Find where the given text appears and provide that cell's center as [X, Y] coordinate. 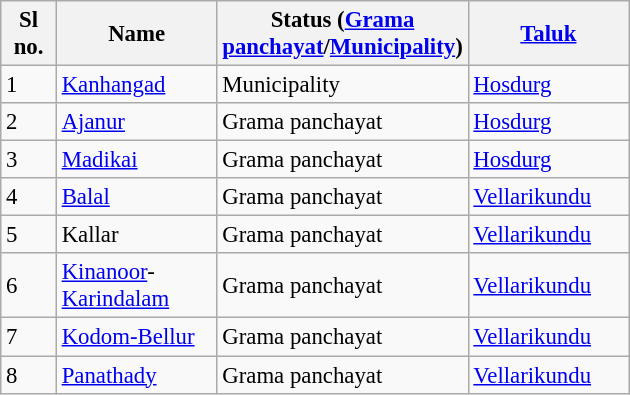
3 [29, 160]
8 [29, 375]
Name [136, 34]
5 [29, 235]
Ajanur [136, 122]
Kallar [136, 235]
1 [29, 85]
Kodom-Bellur [136, 337]
Taluk [548, 34]
Sl no. [29, 34]
2 [29, 122]
Madikai [136, 160]
6 [29, 286]
Kinanoor-Karindalam [136, 286]
Status (Grama panchayat/Municipality) [342, 34]
Kanhangad [136, 85]
4 [29, 197]
Balal [136, 197]
7 [29, 337]
Municipality [342, 85]
Panathady [136, 375]
